Extract the (x, y) coordinate from the center of the cell holding the provided text.  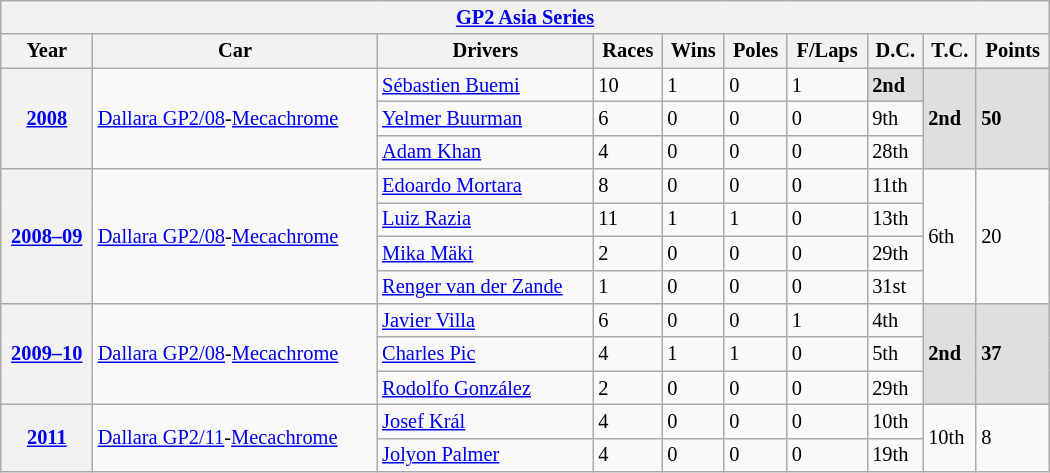
Wins (693, 51)
Edoardo Mortara (485, 186)
Adam Khan (485, 152)
2008–09 (47, 236)
Car (235, 51)
Rodolfo González (485, 388)
Josef Král (485, 421)
Luiz Razia (485, 219)
Charles Pic (485, 354)
Year (47, 51)
28th (895, 152)
D.C. (895, 51)
GP2 Asia Series (525, 17)
13th (895, 219)
9th (895, 118)
Mika Mäki (485, 253)
37 (1012, 354)
2009–10 (47, 354)
50 (1012, 118)
2008 (47, 118)
Points (1012, 51)
Poles (755, 51)
20 (1012, 236)
Drivers (485, 51)
Renger van der Zande (485, 287)
Sébastien Buemi (485, 85)
11 (628, 219)
T.C. (950, 51)
4th (895, 320)
Races (628, 51)
10 (628, 85)
2011 (47, 438)
31st (895, 287)
6th (950, 236)
F/Laps (828, 51)
11th (895, 186)
Javier Villa (485, 320)
Dallara GP2/11-Mecachrome (235, 438)
5th (895, 354)
19th (895, 455)
Yelmer Buurman (485, 118)
Jolyon Palmer (485, 455)
